Identify which cell holds the provided text, then report its (x, y) central coordinate. 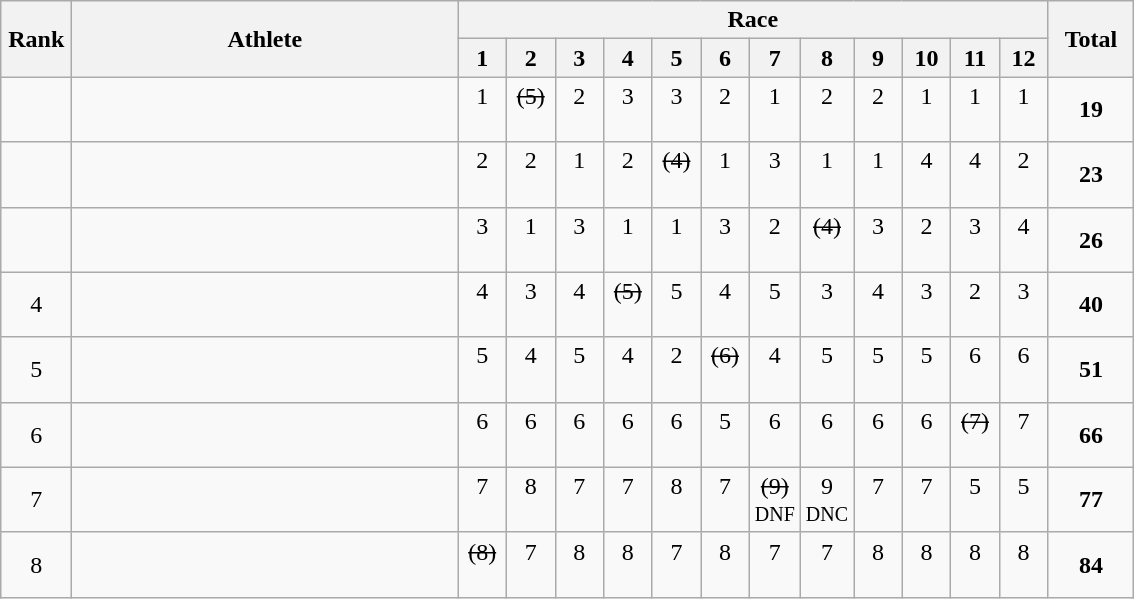
11 (976, 58)
23 (1091, 174)
10 (926, 58)
77 (1091, 500)
84 (1091, 564)
9DNC (826, 500)
66 (1091, 434)
51 (1091, 370)
19 (1091, 110)
Race (753, 20)
(8) (482, 564)
12 (1024, 58)
(6) (726, 370)
(7) (976, 434)
26 (1091, 240)
(9)DNF (774, 500)
9 (878, 58)
Total (1091, 39)
40 (1091, 304)
Rank (36, 39)
Athlete (265, 39)
